Return (X, Y) of the center of cell containing provided text 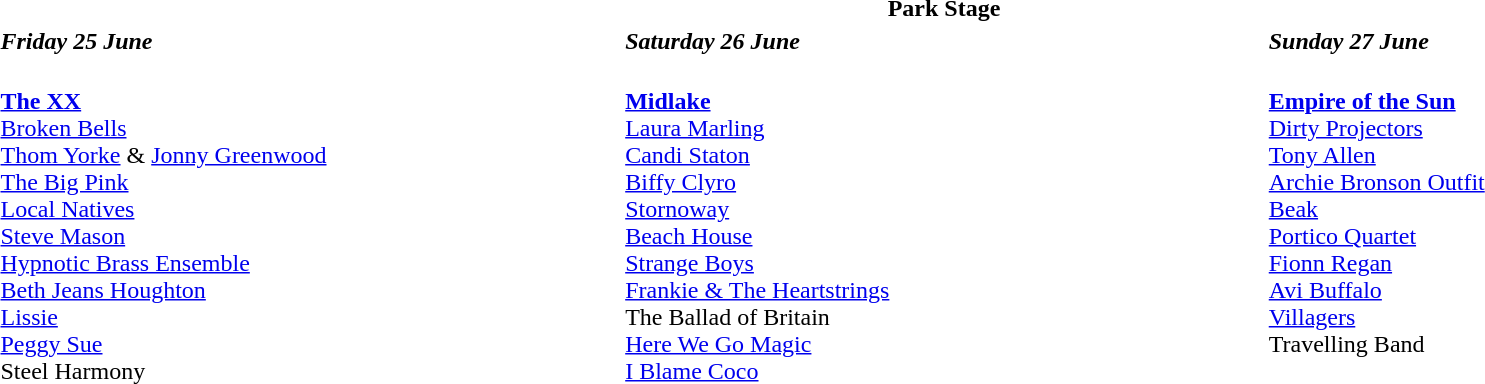
Saturday 26 June (944, 41)
